Locate the cell with the specified text and output its [x, y] center coordinate. 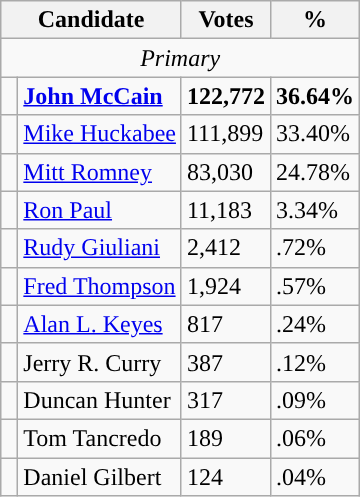
Primary [180, 58]
2,412 [226, 248]
.24% [316, 324]
Rudy Giuliani [100, 248]
Candidate [92, 20]
83,030 [226, 172]
Mitt Romney [100, 172]
.09% [316, 400]
John McCain [100, 96]
122,772 [226, 96]
317 [226, 400]
.06% [316, 438]
1,924 [226, 286]
33.40% [316, 134]
Alan L. Keyes [100, 324]
111,899 [226, 134]
36.64% [316, 96]
817 [226, 324]
189 [226, 438]
Votes [226, 20]
Fred Thompson [100, 286]
24.78% [316, 172]
Duncan Hunter [100, 400]
.04% [316, 477]
11,183 [226, 210]
124 [226, 477]
Jerry R. Curry [100, 362]
.57% [316, 286]
Daniel Gilbert [100, 477]
387 [226, 362]
% [316, 20]
3.34% [316, 210]
Mike Huckabee [100, 134]
Tom Tancredo [100, 438]
.72% [316, 248]
Ron Paul [100, 210]
.12% [316, 362]
